Extract the [X, Y] coordinate from the center of the cell holding the provided text.  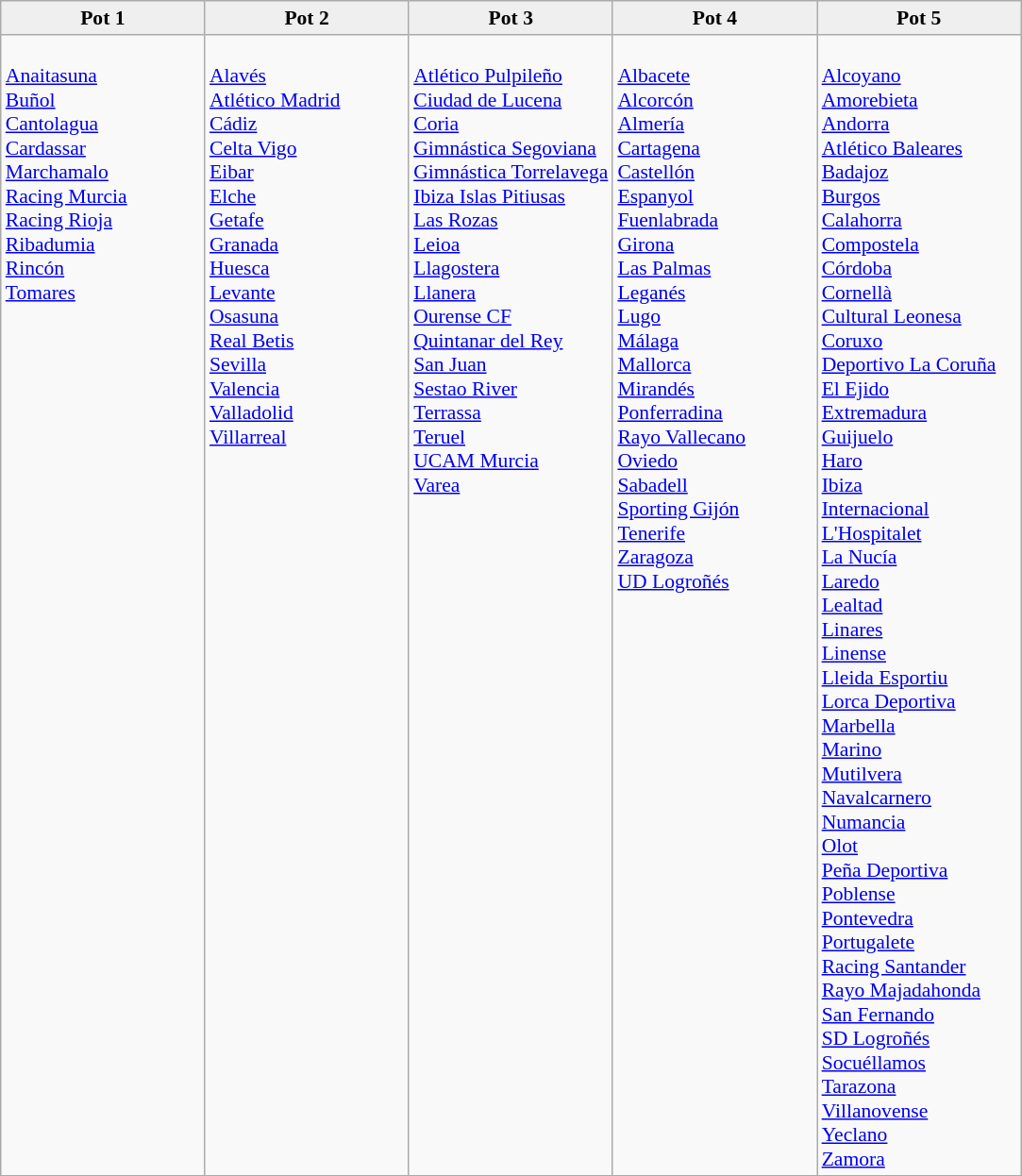
Anaitasuna Buñol Cantolagua Cardassar Marchamalo Racing Murcia Racing Rioja Ribadumia Rincón Tomares [103, 606]
Pot 4 [714, 18]
Alavés Atlético Madrid Cádiz Celta Vigo Eibar Elche Getafe Granada Huesca Levante Osasuna Real Betis Sevilla Valencia Valladolid Villarreal [307, 606]
Pot 2 [307, 18]
Pot 5 [919, 18]
Pot 1 [103, 18]
Pot 3 [511, 18]
